Pinpoint the cell where the given text exists, returning its (X, Y) midpoint coordinate. 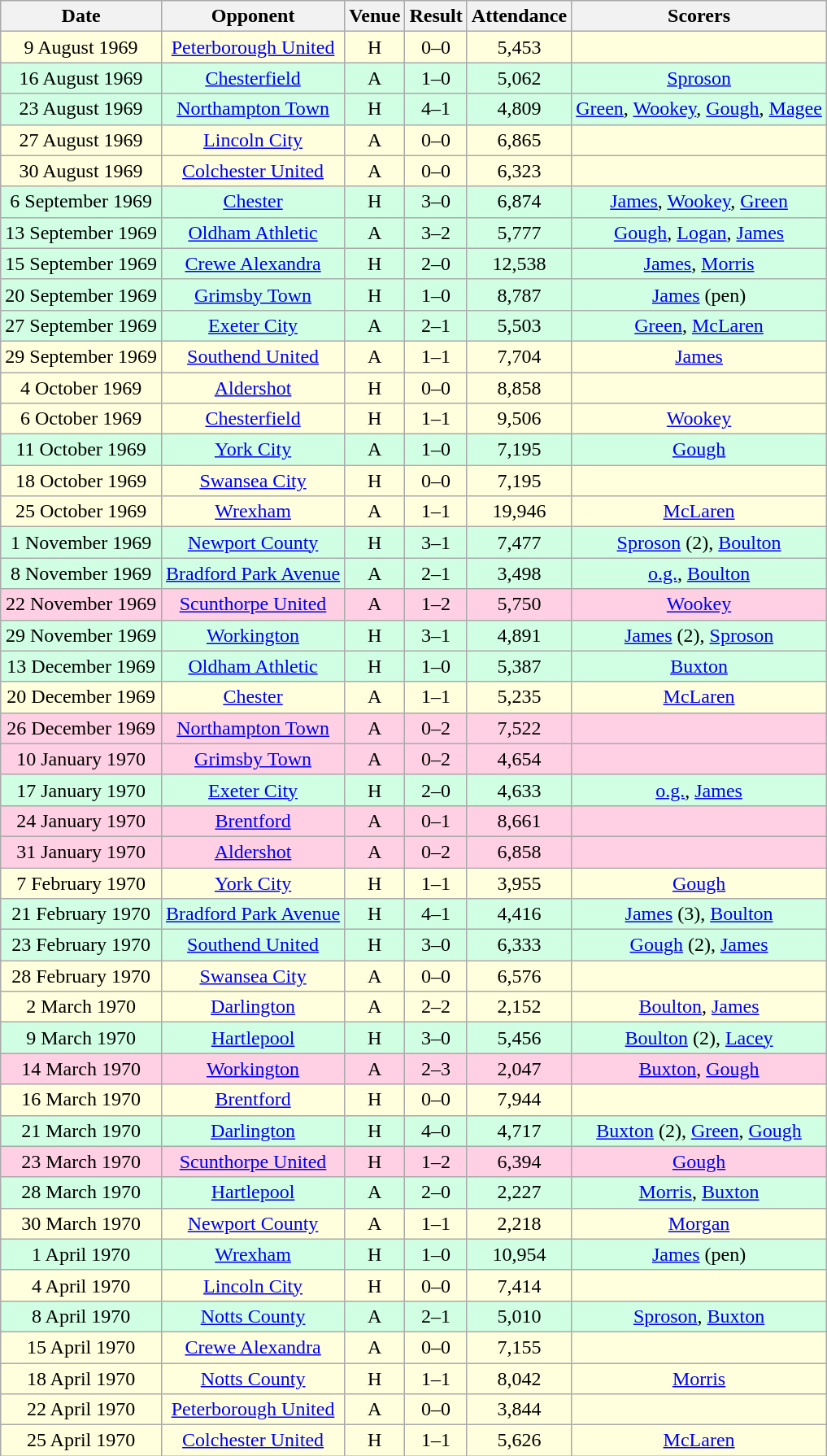
Result (436, 16)
7,414 (519, 1285)
6,323 (519, 171)
10,954 (519, 1254)
16 March 1970 (81, 1100)
4,633 (519, 790)
21 March 1970 (81, 1131)
Morgan (699, 1223)
4,809 (519, 109)
27 August 1969 (81, 140)
22 November 1969 (81, 604)
3,955 (519, 883)
30 August 1969 (81, 171)
16 August 1969 (81, 78)
8 November 1969 (81, 573)
23 February 1970 (81, 945)
22 April 1970 (81, 1410)
24 January 1970 (81, 821)
3–2 (436, 233)
Opponent (252, 16)
7,477 (519, 543)
Morris, Buxton (699, 1192)
29 November 1969 (81, 635)
5,456 (519, 1038)
Buxton (2), Green, Gough (699, 1131)
7,944 (519, 1100)
Sproson (699, 78)
7,522 (519, 728)
2,047 (519, 1069)
1 April 1970 (81, 1254)
5,235 (519, 697)
5,062 (519, 78)
Scorers (699, 16)
8,042 (519, 1379)
5,010 (519, 1316)
Sproson, Buxton (699, 1316)
14 March 1970 (81, 1069)
James, Wookey, Green (699, 202)
6 September 1969 (81, 202)
Morris (699, 1379)
8,787 (519, 294)
5,750 (519, 604)
4,891 (519, 635)
26 December 1969 (81, 728)
2,218 (519, 1223)
28 March 1970 (81, 1192)
19,946 (519, 512)
10 January 1970 (81, 759)
6 October 1969 (81, 419)
Green, McLaren (699, 325)
9 March 1970 (81, 1038)
2–2 (436, 1007)
25 April 1970 (81, 1441)
o.g., James (699, 790)
1 November 1969 (81, 543)
Boulton (2), Lacey (699, 1038)
7,155 (519, 1347)
Gough (2), James (699, 945)
7,704 (519, 356)
7 February 1970 (81, 883)
12,538 (519, 264)
Sproson (2), Boulton (699, 543)
0–1 (436, 821)
5,626 (519, 1441)
6,394 (519, 1162)
5,777 (519, 233)
25 October 1969 (81, 512)
6,865 (519, 140)
3,844 (519, 1410)
6,874 (519, 202)
4 April 1970 (81, 1285)
6,858 (519, 852)
Attendance (519, 16)
20 December 1969 (81, 697)
4–0 (436, 1131)
11 October 1969 (81, 450)
17 January 1970 (81, 790)
31 January 1970 (81, 852)
Date (81, 16)
Gough, Logan, James (699, 233)
James (699, 356)
6,333 (519, 945)
18 October 1969 (81, 481)
29 September 1969 (81, 356)
23 August 1969 (81, 109)
21 February 1970 (81, 914)
Buxton, Gough (699, 1069)
5,503 (519, 325)
8,661 (519, 821)
6,576 (519, 976)
4,654 (519, 759)
4,717 (519, 1131)
James (3), Boulton (699, 914)
4 October 1969 (81, 388)
o.g., Boulton (699, 573)
5,387 (519, 666)
13 December 1969 (81, 666)
James (2), Sproson (699, 635)
27 September 1969 (81, 325)
23 March 1970 (81, 1162)
30 March 1970 (81, 1223)
2,152 (519, 1007)
9,506 (519, 419)
28 February 1970 (81, 976)
3,498 (519, 573)
8,858 (519, 388)
9 August 1969 (81, 47)
8 April 1970 (81, 1316)
Green, Wookey, Gough, Magee (699, 109)
15 September 1969 (81, 264)
Venue (375, 16)
Boulton, James (699, 1007)
2,227 (519, 1192)
James, Morris (699, 264)
2 March 1970 (81, 1007)
5,453 (519, 47)
15 April 1970 (81, 1347)
4,416 (519, 914)
20 September 1969 (81, 294)
2–3 (436, 1069)
18 April 1970 (81, 1379)
13 September 1969 (81, 233)
Buxton (699, 666)
